Return the [x, y] coordinate for the center point of the cell that contains the specified text.  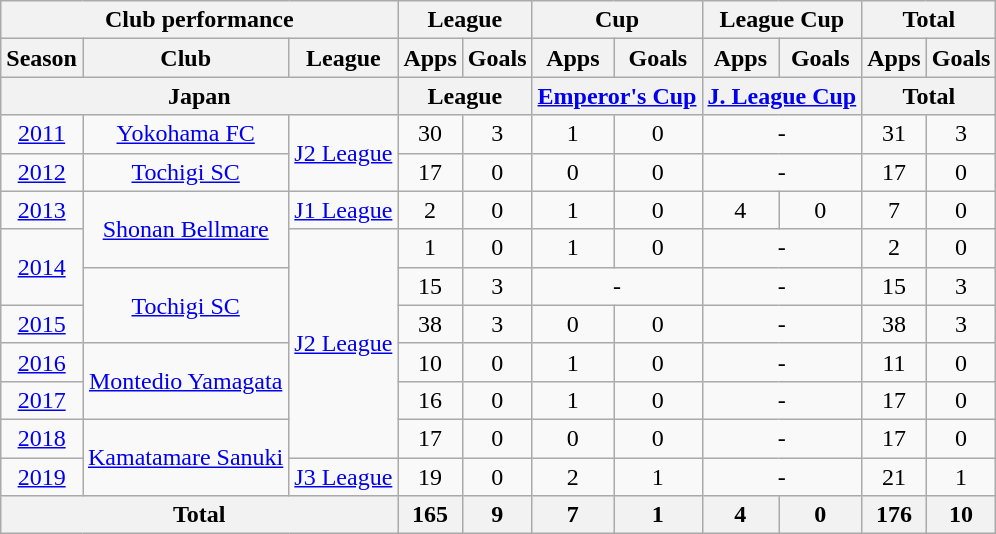
2014 [42, 267]
11 [894, 362]
30 [430, 134]
Yokohama FC [185, 134]
Cup [617, 20]
Club [185, 58]
16 [430, 400]
2019 [42, 477]
2013 [42, 210]
2011 [42, 134]
Kamatamare Sanuki [185, 457]
2015 [42, 324]
165 [430, 515]
Emperor's Cup [617, 96]
Shonan Bellmare [185, 229]
League Cup [782, 20]
9 [497, 515]
21 [894, 477]
2016 [42, 362]
Japan [200, 96]
176 [894, 515]
Club performance [200, 20]
2018 [42, 438]
J. League Cup [782, 96]
J3 League [344, 477]
2017 [42, 400]
J1 League [344, 210]
31 [894, 134]
2012 [42, 172]
Montedio Yamagata [185, 381]
Season [42, 58]
19 [430, 477]
